Locate the cell with the specified text and output its [X, Y] center coordinate. 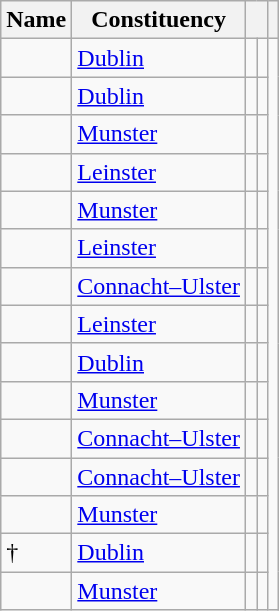
Constituency [159, 20]
Name [36, 20]
† [36, 553]
